Detect which cell encompasses the target text, then output its [x, y] center coordinate. 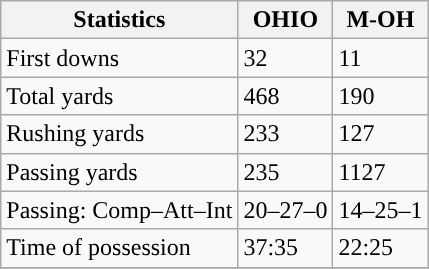
22:25 [380, 248]
14–25–1 [380, 210]
1127 [380, 172]
235 [286, 172]
11 [380, 58]
Time of possession [120, 248]
OHIO [286, 20]
Total yards [120, 96]
20–27–0 [286, 210]
32 [286, 58]
M-OH [380, 20]
468 [286, 96]
233 [286, 134]
Rushing yards [120, 134]
127 [380, 134]
First downs [120, 58]
Statistics [120, 20]
190 [380, 96]
37:35 [286, 248]
Passing: Comp–Att–Int [120, 210]
Passing yards [120, 172]
